Pinpoint the cell where the given text exists, returning its [x, y] midpoint coordinate. 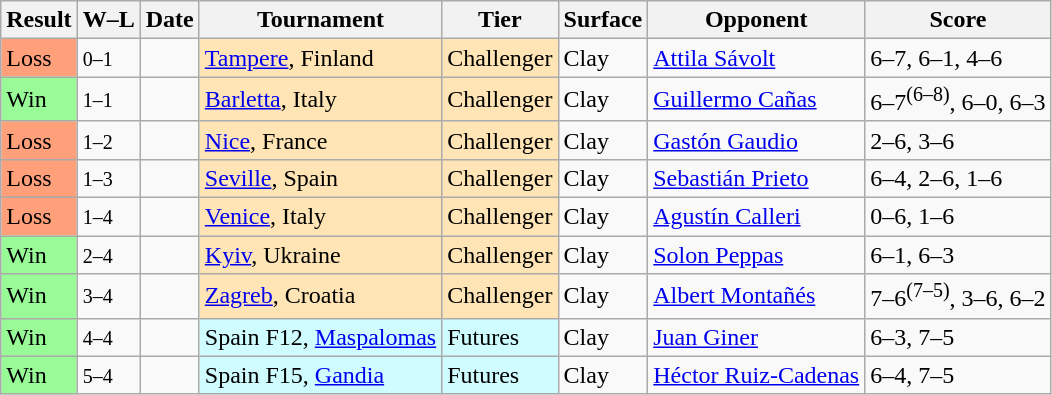
Nice, France [320, 140]
Juan Giner [756, 337]
0–1 [108, 58]
Solon Peppas [756, 255]
Date [170, 20]
Surface [603, 20]
6–1, 6–3 [958, 255]
Spain F12, Maspalomas [320, 337]
7–6(7–5), 3–6, 6–2 [958, 296]
Gastón Gaudio [756, 140]
Zagreb, Croatia [320, 296]
Tier [500, 20]
Sebastián Prieto [756, 178]
Score [958, 20]
Héctor Ruiz-Cadenas [756, 375]
6–3, 7–5 [958, 337]
6–4, 2–6, 1–6 [958, 178]
1–4 [108, 217]
6–4, 7–5 [958, 375]
Barletta, Italy [320, 100]
6–7(6–8), 6–0, 6–3 [958, 100]
Guillermo Cañas [756, 100]
Opponent [756, 20]
Kyiv, Ukraine [320, 255]
3–4 [108, 296]
Tampere, Finland [320, 58]
1–2 [108, 140]
6–7, 6–1, 4–6 [958, 58]
1–1 [108, 100]
4–4 [108, 337]
W–L [108, 20]
Albert Montañés [756, 296]
Venice, Italy [320, 217]
Agustín Calleri [756, 217]
0–6, 1–6 [958, 217]
5–4 [108, 375]
Result [39, 20]
Tournament [320, 20]
1–3 [108, 178]
Attila Sávolt [756, 58]
2–6, 3–6 [958, 140]
2–4 [108, 255]
Seville, Spain [320, 178]
Spain F15, Gandia [320, 375]
